Return (x, y) of the center of cell containing provided text 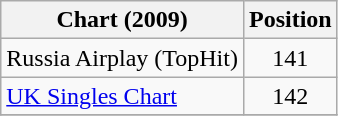
Position (290, 20)
UK Singles Chart (122, 96)
Russia Airplay (TopHit) (122, 58)
141 (290, 58)
142 (290, 96)
Chart (2009) (122, 20)
